Extract the [x, y] coordinate from the center of the cell holding the provided text.  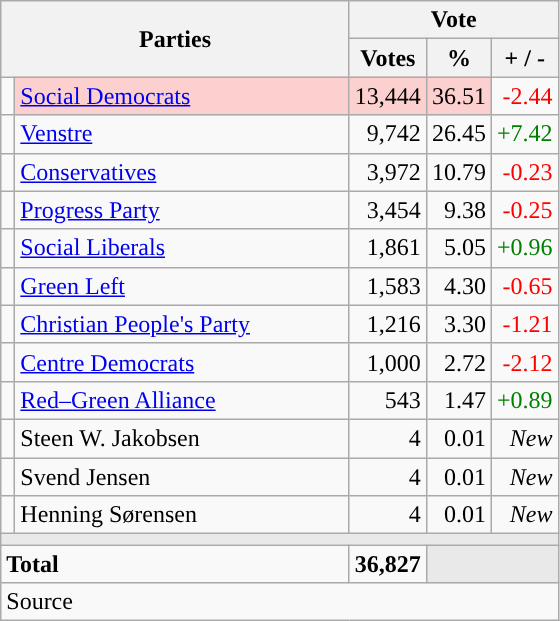
1,000 [388, 362]
36.51 [458, 96]
5.05 [458, 248]
-0.25 [524, 210]
Red–Green Alliance [182, 400]
543 [388, 400]
Vote [454, 20]
-2.44 [524, 96]
% [458, 58]
1,861 [388, 248]
1,216 [388, 324]
+ / - [524, 58]
1,583 [388, 286]
Progress Party [182, 210]
Total [176, 564]
9.38 [458, 210]
-0.23 [524, 172]
4.30 [458, 286]
1.47 [458, 400]
Social Liberals [182, 248]
+0.89 [524, 400]
+7.42 [524, 134]
10.79 [458, 172]
26.45 [458, 134]
36,827 [388, 564]
Votes [388, 58]
Steen W. Jakobsen [182, 438]
Christian People's Party [182, 324]
3.30 [458, 324]
Venstre [182, 134]
Svend Jensen [182, 477]
-0.65 [524, 286]
Centre Democrats [182, 362]
Henning Sørensen [182, 515]
3,972 [388, 172]
-1.21 [524, 324]
2.72 [458, 362]
Green Left [182, 286]
Social Democrats [182, 96]
9,742 [388, 134]
Conservatives [182, 172]
+0.96 [524, 248]
13,444 [388, 96]
3,454 [388, 210]
Parties [176, 39]
-2.12 [524, 362]
Source [280, 602]
